Determine the [X, Y] coordinate at the center of the cell enclosing the given text.  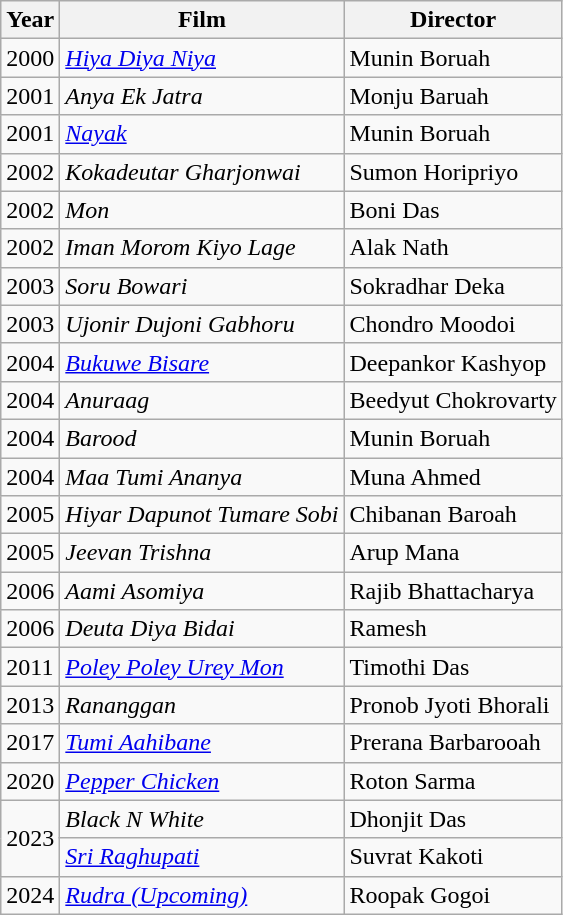
Timothi Das [453, 667]
Chibanan Baroah [453, 515]
Maa Tumi Ananya [202, 477]
Arup Mana [453, 553]
Muna Ahmed [453, 477]
Aami Asomiya [202, 591]
Rudra (Upcoming) [202, 895]
Soru Bowari [202, 286]
Ujonir Dujoni Gabhoru [202, 324]
Chondro Moodoi [453, 324]
Sri Raghupati [202, 857]
Prerana Barbarooah [453, 743]
Deuta Diya Bidai [202, 629]
Kokadeutar Gharjonwai [202, 172]
Year [30, 20]
Mon [202, 210]
Poley Poley Urey Mon [202, 667]
Deepankor Kashyop [453, 362]
Film [202, 20]
Director [453, 20]
Roton Sarma [453, 781]
Pronob Jyoti Bhorali [453, 705]
Nayak [202, 134]
Suvrat Kakoti [453, 857]
2023 [30, 838]
Anya Ek Jatra [202, 96]
Tumi Aahibane [202, 743]
2000 [30, 58]
2024 [30, 895]
Bukuwe Bisare [202, 362]
Hiyar Dapunot Tumare Sobi [202, 515]
Iman Morom Kiyo Lage [202, 248]
Monju Baruah [453, 96]
Black N White [202, 819]
Alak Nath [453, 248]
Sumon Horipriyo [453, 172]
Jeevan Trishna [202, 553]
Hiya Diya Niya [202, 58]
Ramesh [453, 629]
Rajib Bhattacharya [453, 591]
Roopak Gogoi [453, 895]
Barood [202, 438]
Sokradhar Deka [453, 286]
2011 [30, 667]
Rananggan [202, 705]
2020 [30, 781]
Beedyut Chokrovarty [453, 400]
Anuraag [202, 400]
Dhonjit Das [453, 819]
Pepper Chicken [202, 781]
Boni Das [453, 210]
2013 [30, 705]
2017 [30, 743]
